Determine the [X, Y] coordinate at the center of the cell enclosing the given text.  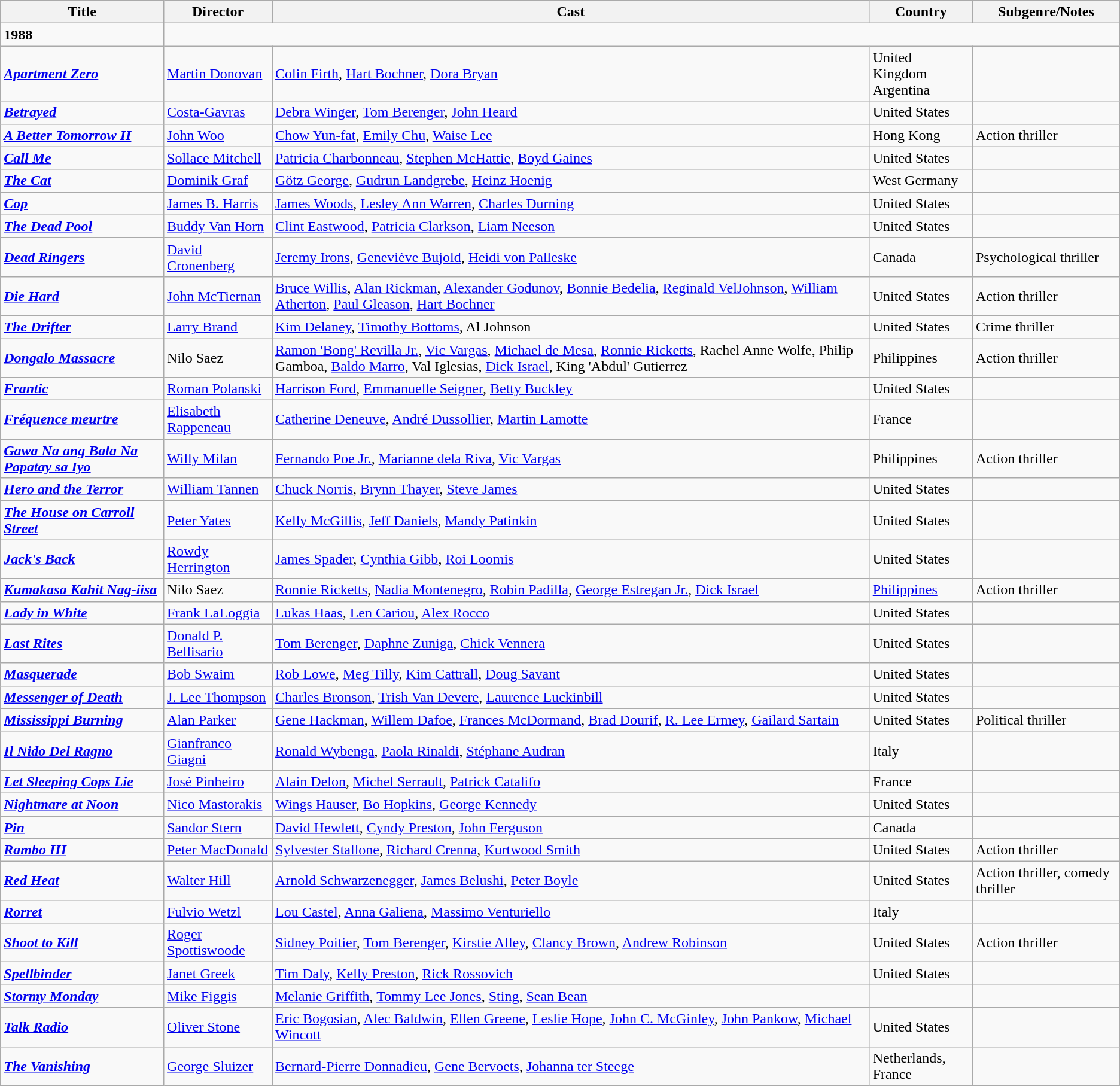
Frantic [83, 389]
Gianfranco Giagni [218, 750]
Debra Winger, Tom Berenger, John Heard [571, 112]
Eric Bogosian, Alec Baldwin, Ellen Greene, Leslie Hope, John C. McGinley, John Pankow, Michael Wincott [571, 1027]
Rambo III [83, 850]
William Tannen [218, 489]
Rob Lowe, Meg Tilly, Kim Cattrall, Doug Savant [571, 674]
Dead Ringers [83, 257]
Sylvester Stallone, Richard Crenna, Kurtwood Smith [571, 850]
Colin Firth, Hart Bochner, Dora Bryan [571, 74]
Donald P. Bellisario [218, 644]
Dongalo Massacre [83, 358]
Last Rites [83, 644]
Gene Hackman, Willem Dafoe, Frances McDormand, Brad Dourif, R. Lee Ermey, Gailard Sartain [571, 720]
George Sluizer [218, 1066]
United KingdomArgentina [921, 74]
Rorret [83, 912]
Il Nido Del Ragno [83, 750]
Netherlands, France [921, 1066]
Kelly McGillis, Jeff Daniels, Mandy Patinkin [571, 521]
Chow Yun-fat, Emily Chu, Waise Lee [571, 135]
David Hewlett, Cyndy Preston, John Ferguson [571, 828]
Roman Polanski [218, 389]
Let Sleeping Cops Lie [83, 781]
Fernando Poe Jr., Marianne dela Riva, Vic Vargas [571, 458]
Director [218, 12]
Country [921, 12]
Ronnie Ricketts, Nadia Montenegro, Robin Padilla, George Estregan Jr., Dick Israel [571, 590]
Martin Donovan [218, 74]
Betrayed [83, 112]
Harrison Ford, Emmanuelle Seigner, Betty Buckley [571, 389]
Bruce Willis, Alan Rickman, Alexander Godunov, Bonnie Bedelia, Reginald VelJohnson, William Atherton, Paul Gleason, Hart Bochner [571, 296]
Alain Delon, Michel Serrault, Patrick Catalifo [571, 781]
Tom Berenger, Daphne Zuniga, Chick Vennera [571, 644]
Die Hard [83, 296]
Jeremy Irons, Geneviève Bujold, Heidi von Palleske [571, 257]
The Cat [83, 181]
Nico Mastorakis [218, 804]
Apartment Zero [83, 74]
Bernard-Pierre Donnadieu, Gene Bervoets, Johanna ter Steege [571, 1066]
Red Heat [83, 881]
Ronald Wybenga, Paola Rinaldi, Stéphane Audran [571, 750]
Pin [83, 828]
Melanie Griffith, Tommy Lee Jones, Sting, Sean Bean [571, 996]
Elisabeth Rappeneau [218, 420]
Hero and the Terror [83, 489]
David Cronenberg [218, 257]
Kim Delaney, Timothy Bottoms, Al Johnson [571, 327]
Gawa Na ang Bala Na Papatay sa Iyo [83, 458]
Patricia Charbonneau, Stephen McHattie, Boyd Gaines [571, 158]
John Woo [218, 135]
James B. Harris [218, 203]
Sandor Stern [218, 828]
Kumakasa Kahit Nag-iisa [83, 590]
Roger Spottiswoode [218, 943]
Psychological thriller [1046, 257]
Messenger of Death [83, 697]
Janet Greek [218, 974]
A Better Tomorrow II [83, 135]
Action thriller, comedy thriller [1046, 881]
1988 [83, 35]
Mike Figgis [218, 996]
Walter Hill [218, 881]
The House on Carroll Street [83, 521]
Mississippi Burning [83, 720]
John McTiernan [218, 296]
Frank LaLoggia [218, 613]
Nightmare at Noon [83, 804]
Sidney Poitier, Tom Berenger, Kirstie Alley, Clancy Brown, Andrew Robinson [571, 943]
Jack's Back [83, 559]
West Germany [921, 181]
Catherine Deneuve, André Dussollier, Martin Lamotte [571, 420]
Oliver Stone [218, 1027]
Spellbinder [83, 974]
Rowdy Herrington [218, 559]
Call Me [83, 158]
Fréquence meurtre [83, 420]
The Drifter [83, 327]
Title [83, 12]
The Dead Pool [83, 226]
Charles Bronson, Trish Van Devere, Laurence Luckinbill [571, 697]
The Vanishing [83, 1066]
Political thriller [1046, 720]
Costa-Gavras [218, 112]
Tim Daly, Kelly Preston, Rick Rossovich [571, 974]
Fulvio Wetzl [218, 912]
Subgenre/Notes [1046, 12]
Shoot to Kill [83, 943]
Peter MacDonald [218, 850]
Willy Milan [218, 458]
Talk Radio [83, 1027]
Arnold Schwarzenegger, James Belushi, Peter Boyle [571, 881]
Lukas Haas, Len Cariou, Alex Rocco [571, 613]
James Spader, Cynthia Gibb, Roi Loomis [571, 559]
Chuck Norris, Brynn Thayer, Steve James [571, 489]
Peter Yates [218, 521]
José Pinheiro [218, 781]
Alan Parker [218, 720]
Cop [83, 203]
Götz George, Gudrun Landgrebe, Heinz Hoenig [571, 181]
Buddy Van Horn [218, 226]
J. Lee Thompson [218, 697]
Hong Kong [921, 135]
Masquerade [83, 674]
Sollace Mitchell [218, 158]
Crime thriller [1046, 327]
Lady in White [83, 613]
Clint Eastwood, Patricia Clarkson, Liam Neeson [571, 226]
Lou Castel, Anna Galiena, Massimo Venturiello [571, 912]
James Woods, Lesley Ann Warren, Charles Durning [571, 203]
Dominik Graf [218, 181]
Wings Hauser, Bo Hopkins, George Kennedy [571, 804]
Stormy Monday [83, 996]
Cast [571, 12]
Bob Swaim [218, 674]
Larry Brand [218, 327]
